Find where the given text appears and provide that cell's center as [x, y] coordinate. 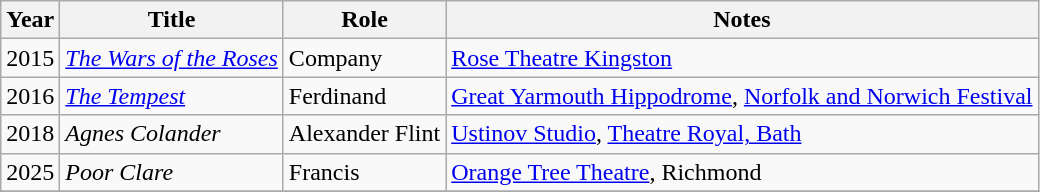
The Wars of the Roses [172, 58]
Notes [742, 20]
Francis [364, 172]
2025 [30, 172]
The Tempest [172, 96]
Title [172, 20]
2018 [30, 134]
Agnes Colander [172, 134]
Rose Theatre Kingston [742, 58]
Poor Clare [172, 172]
Role [364, 20]
Year [30, 20]
Great Yarmouth Hippodrome, Norfolk and Norwich Festival [742, 96]
Ferdinand [364, 96]
Company [364, 58]
2015 [30, 58]
Alexander Flint [364, 134]
Orange Tree Theatre, Richmond [742, 172]
2016 [30, 96]
Ustinov Studio, Theatre Royal, Bath [742, 134]
